Extract the (x, y) coordinate from the center of the cell holding the provided text.  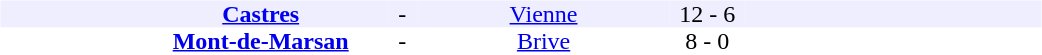
Vienne (544, 14)
8 - 0 (707, 42)
Brive (544, 42)
Castres (260, 14)
Mont-de-Marsan (260, 42)
12 - 6 (707, 14)
